Pinpoint the cell where the given text exists, returning its [x, y] midpoint coordinate. 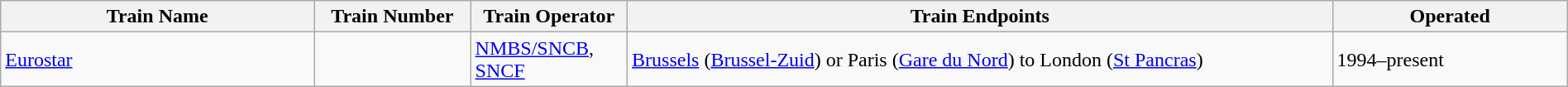
Train Operator [549, 17]
Operated [1450, 17]
Train Name [157, 17]
Brussels (Brussel-Zuid) or Paris (Gare du Nord) to London (St Pancras) [981, 60]
Train Number [392, 17]
Train Endpoints [981, 17]
Eurostar [157, 60]
1994–present [1450, 60]
NMBS/SNCB, SNCF [549, 60]
